Determine the [X, Y] coordinate at the center of the cell enclosing the given text.  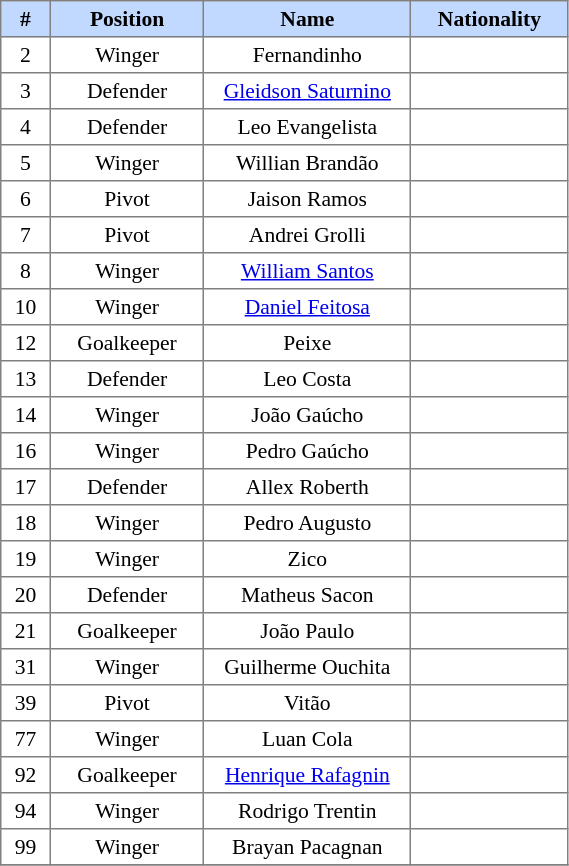
Position [127, 19]
21 [26, 631]
14 [26, 415]
39 [26, 703]
Daniel Feitosa [308, 307]
18 [26, 523]
31 [26, 667]
Zico [308, 559]
William Santos [308, 271]
12 [26, 343]
6 [26, 199]
94 [26, 811]
19 [26, 559]
5 [26, 163]
99 [26, 847]
Leo Evangelista [308, 127]
3 [26, 91]
Luan Cola [308, 739]
Pedro Augusto [308, 523]
# [26, 19]
Guilherme Ouchita [308, 667]
Pedro Gaúcho [308, 451]
Allex Roberth [308, 487]
17 [26, 487]
Matheus Sacon [308, 595]
Rodrigo Trentin [308, 811]
Nationality [490, 19]
Peixe [308, 343]
92 [26, 775]
13 [26, 379]
77 [26, 739]
Andrei Grolli [308, 235]
Name [308, 19]
Leo Costa [308, 379]
Henrique Rafagnin [308, 775]
João Paulo [308, 631]
7 [26, 235]
Brayan Pacagnan [308, 847]
Willian Brandão [308, 163]
João Gaúcho [308, 415]
8 [26, 271]
Gleidson Saturnino [308, 91]
4 [26, 127]
Vitão [308, 703]
20 [26, 595]
2 [26, 55]
16 [26, 451]
10 [26, 307]
Fernandinho [308, 55]
Jaison Ramos [308, 199]
